Detect which cell encompasses the target text, then output its [X, Y] center coordinate. 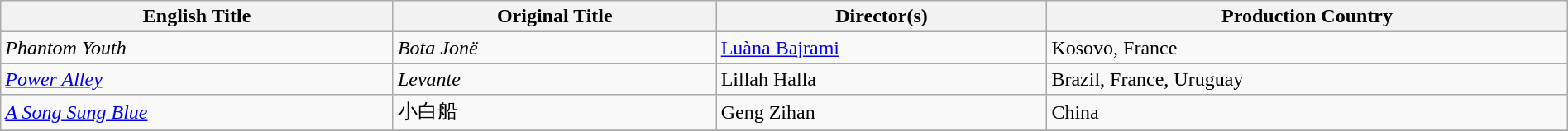
Power Alley [197, 79]
Lillah Halla [882, 79]
English Title [197, 16]
A Song Sung Blue [197, 112]
Luàna Bajrami [882, 48]
Phantom Youth [197, 48]
Director(s) [882, 16]
Levante [554, 79]
小白船 [554, 112]
China [1307, 112]
Geng Zihan [882, 112]
Brazil, France, Uruguay [1307, 79]
Bota Jonë [554, 48]
Production Country [1307, 16]
Kosovo, France [1307, 48]
Original Title [554, 16]
